Identify which cell holds the provided text, then report its [x, y] central coordinate. 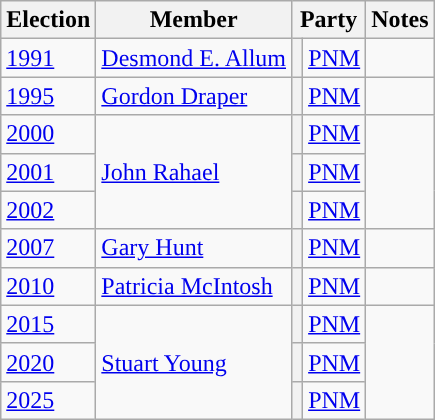
Member [194, 20]
Notes [400, 20]
1991 [48, 58]
Gary Hunt [194, 248]
Gordon Draper [194, 96]
Party [329, 20]
2000 [48, 134]
2025 [48, 400]
Election [48, 20]
2010 [48, 286]
Patricia McIntosh [194, 286]
Desmond E. Allum [194, 58]
2015 [48, 324]
2020 [48, 362]
1995 [48, 96]
2002 [48, 210]
2001 [48, 172]
John Rahael [194, 172]
Stuart Young [194, 362]
2007 [48, 248]
